Provide the (x, y) coordinate of the cell's center where the given text is located.  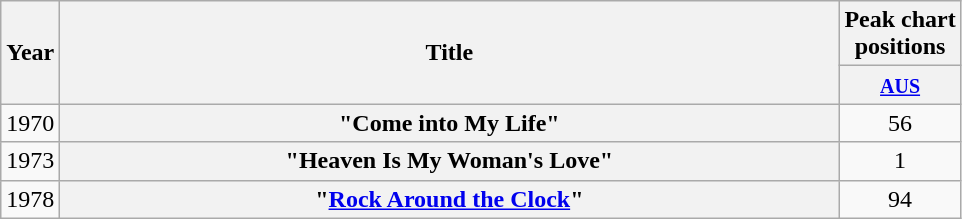
Title (450, 52)
1973 (30, 161)
Peak chartpositions (900, 34)
"Heaven Is My Woman's Love" (450, 161)
56 (900, 123)
"Rock Around the Clock" (450, 199)
AUS (900, 85)
1970 (30, 123)
1 (900, 161)
"Come into My Life" (450, 123)
94 (900, 199)
1978 (30, 199)
Year (30, 52)
